Determine the [X, Y] coordinate at the center of the cell enclosing the given text.  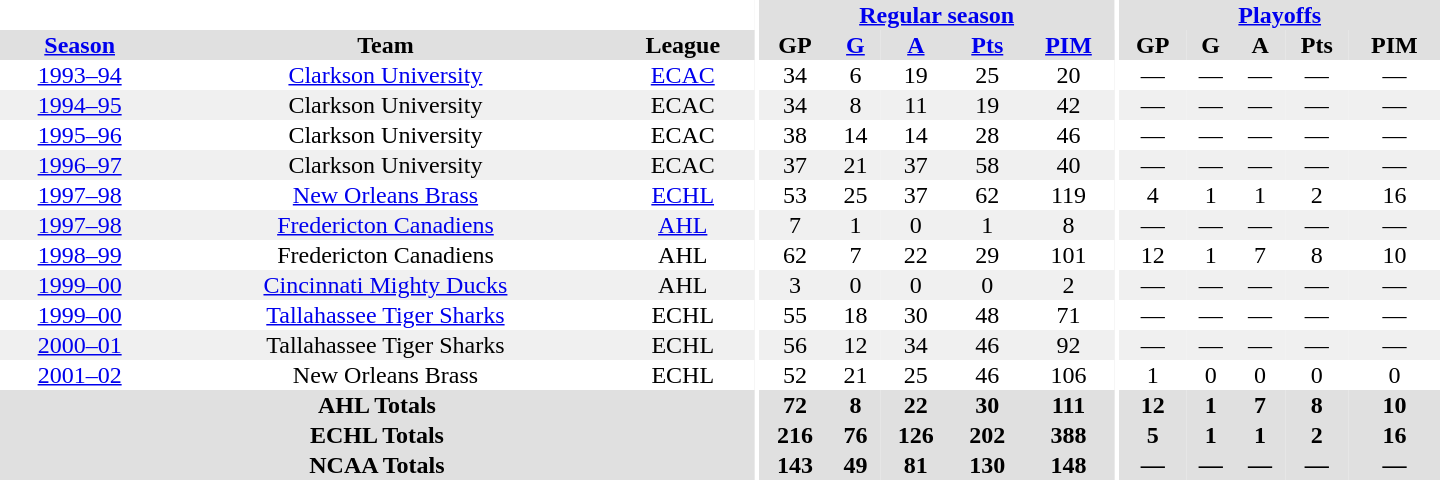
AHL Totals [377, 405]
NCAA Totals [377, 465]
Cincinnati Mighty Ducks [385, 285]
1993–94 [80, 75]
48 [988, 315]
2000–01 [80, 345]
388 [1068, 435]
3 [794, 285]
20 [1068, 75]
56 [794, 345]
Playoffs [1280, 15]
1998–99 [80, 255]
6 [856, 75]
38 [794, 135]
55 [794, 315]
101 [1068, 255]
106 [1068, 375]
11 [916, 105]
42 [1068, 105]
2001–02 [80, 375]
4 [1152, 195]
Season [80, 45]
40 [1068, 165]
49 [856, 465]
1996–97 [80, 165]
Regular season [936, 15]
72 [794, 405]
53 [794, 195]
111 [1068, 405]
202 [988, 435]
119 [1068, 195]
130 [988, 465]
5 [1152, 435]
Team [385, 45]
28 [988, 135]
216 [794, 435]
76 [856, 435]
18 [856, 315]
ECHL Totals [377, 435]
52 [794, 375]
126 [916, 435]
1995–96 [80, 135]
League [683, 45]
71 [1068, 315]
143 [794, 465]
148 [1068, 465]
1994–95 [80, 105]
92 [1068, 345]
29 [988, 255]
81 [916, 465]
58 [988, 165]
